For the text-containing cell, return its midpoint in [x, y] coordinate format. 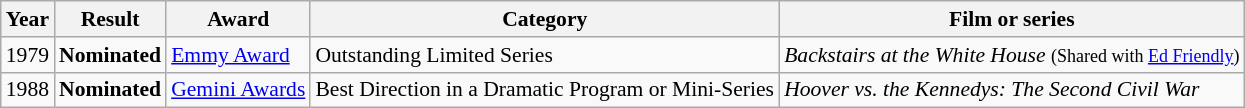
Emmy Award [238, 55]
Category [544, 19]
Gemini Awards [238, 90]
Hoover vs. the Kennedys: The Second Civil War [1012, 90]
1979 [28, 55]
Award [238, 19]
Result [110, 19]
Backstairs at the White House (Shared with Ed Friendly) [1012, 55]
Film or series [1012, 19]
Best Direction in a Dramatic Program or Mini-Series [544, 90]
Year [28, 19]
1988 [28, 90]
Outstanding Limited Series [544, 55]
